Provide the (x, y) coordinate of the cell's center where the given text is located.  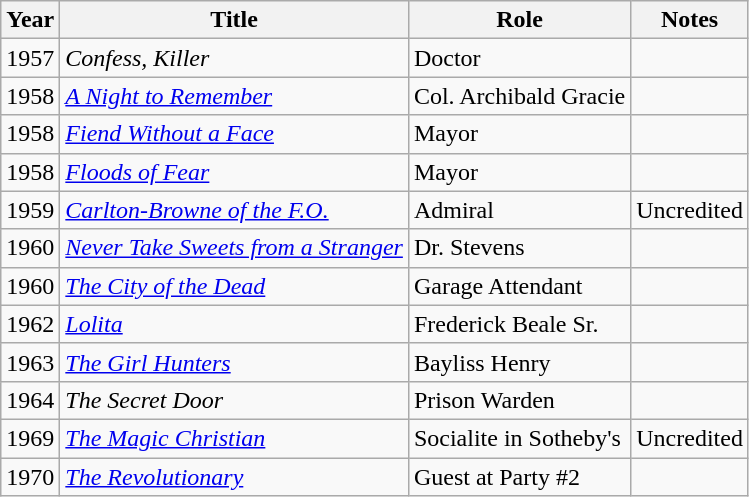
Notes (690, 20)
Confess, Killer (234, 58)
1969 (30, 438)
1963 (30, 362)
Admiral (519, 210)
Fiend Without a Face (234, 134)
Frederick Beale Sr. (519, 324)
The City of the Dead (234, 286)
Dr. Stevens (519, 248)
Role (519, 20)
Year (30, 20)
1957 (30, 58)
Garage Attendant (519, 286)
Guest at Party #2 (519, 477)
1970 (30, 477)
The Secret Door (234, 400)
Socialite in Sotheby's (519, 438)
Carlton-Browne of the F.O. (234, 210)
Bayliss Henry (519, 362)
1959 (30, 210)
The Girl Hunters (234, 362)
1962 (30, 324)
Never Take Sweets from a Stranger (234, 248)
The Magic Christian (234, 438)
Prison Warden (519, 400)
Floods of Fear (234, 172)
Lolita (234, 324)
Doctor (519, 58)
Col. Archibald Gracie (519, 96)
1964 (30, 400)
The Revolutionary (234, 477)
Title (234, 20)
A Night to Remember (234, 96)
